Find where the given text appears and provide that cell's center as [x, y] coordinate. 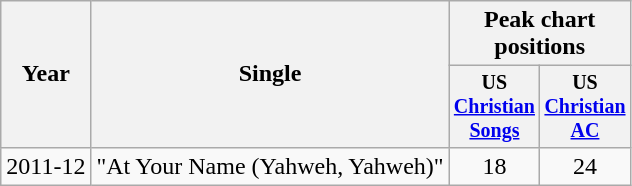
Peak chart positions [540, 34]
US Christian Songs [494, 106]
2011-12 [46, 166]
"At Your Name (Yahweh, Yahweh)" [270, 166]
Single [270, 74]
Year [46, 74]
18 [494, 166]
US Christian AC [586, 106]
24 [586, 166]
